Return the [x, y] coordinate for the center point of the cell that contains the specified text.  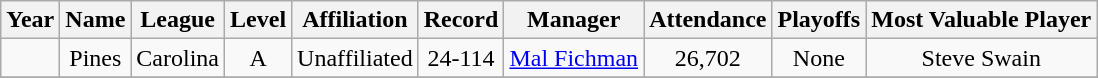
Carolina [178, 58]
League [178, 20]
Attendance [708, 20]
None [819, 58]
Most Valuable Player [982, 20]
Mal Fichman [574, 58]
24-114 [461, 58]
Year [30, 20]
Steve Swain [982, 58]
A [258, 58]
Pines [96, 58]
Record [461, 20]
26,702 [708, 58]
Level [258, 20]
Name [96, 20]
Unaffiliated [356, 58]
Manager [574, 20]
Playoffs [819, 20]
Affiliation [356, 20]
